Provide the (X, Y) coordinate of the cell's center where the given text is located.  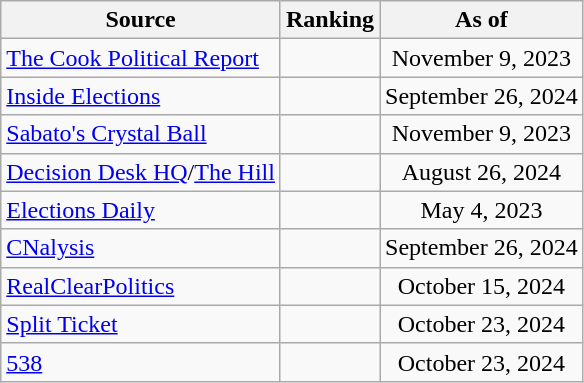
RealClearPolitics (141, 286)
CNalysis (141, 248)
The Cook Political Report (141, 58)
As of (482, 20)
October 15, 2024 (482, 286)
Decision Desk HQ/The Hill (141, 172)
Source (141, 20)
Split Ticket (141, 324)
August 26, 2024 (482, 172)
Elections Daily (141, 210)
Ranking (330, 20)
Sabato's Crystal Ball (141, 134)
Inside Elections (141, 96)
538 (141, 362)
May 4, 2023 (482, 210)
